Identify which cell holds the provided text, then report its [X, Y] central coordinate. 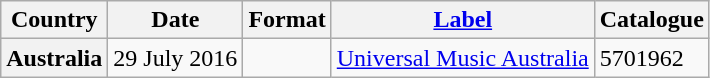
29 July 2016 [176, 58]
Country [54, 20]
Label [462, 20]
Date [176, 20]
Australia [54, 58]
Universal Music Australia [462, 58]
5701962 [652, 58]
Format [287, 20]
Catalogue [652, 20]
